Pinpoint the cell where the given text exists, returning its [x, y] midpoint coordinate. 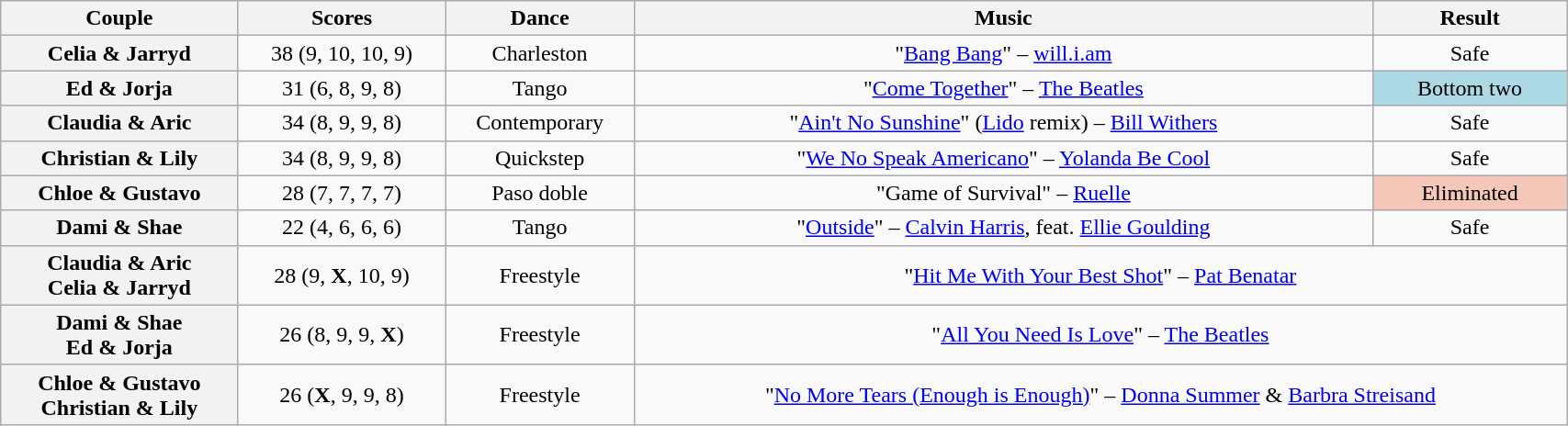
Ed & Jorja [119, 88]
Christian & Lily [119, 158]
"Game of Survival" – Ruelle [1003, 193]
"No More Tears (Enough is Enough)" – Donna Summer & Barbra Streisand [1100, 395]
"Hit Me With Your Best Shot" – Pat Benatar [1100, 275]
Contemporary [540, 123]
26 (X, 9, 9, 8) [342, 395]
31 (6, 8, 9, 8) [342, 88]
"All You Need Is Love" – The Beatles [1100, 334]
"We No Speak Americano" – Yolanda Be Cool [1003, 158]
Dami & Shae [119, 228]
Couple [119, 18]
Quickstep [540, 158]
"Bang Bang" – will.i.am [1003, 53]
"Ain't No Sunshine" (Lido remix) – Bill Withers [1003, 123]
Paso doble [540, 193]
Claudia & Aric [119, 123]
28 (7, 7, 7, 7) [342, 193]
28 (9, X, 10, 9) [342, 275]
Music [1003, 18]
38 (9, 10, 10, 9) [342, 53]
Dance [540, 18]
Result [1470, 18]
Scores [342, 18]
Chloe & Gustavo [119, 193]
Charleston [540, 53]
Dami & ShaeEd & Jorja [119, 334]
Celia & Jarryd [119, 53]
Eliminated [1470, 193]
Bottom two [1470, 88]
"Outside" – Calvin Harris, feat. Ellie Goulding [1003, 228]
22 (4, 6, 6, 6) [342, 228]
Claudia & AricCelia & Jarryd [119, 275]
26 (8, 9, 9, X) [342, 334]
"Come Together" – The Beatles [1003, 88]
Chloe & GustavoChristian & Lily [119, 395]
